For the text-containing cell, return its midpoint in (X, Y) coordinate format. 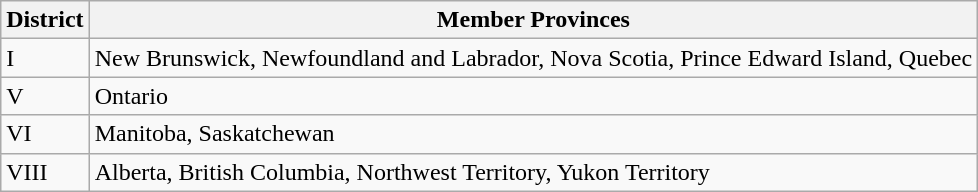
District (45, 20)
Member Provinces (534, 20)
Manitoba, Saskatchewan (534, 134)
Ontario (534, 96)
Alberta, British Columbia, Northwest Territory, Yukon Territory (534, 172)
V (45, 96)
VI (45, 134)
I (45, 58)
New Brunswick, Newfoundland and Labrador, Nova Scotia, Prince Edward Island, Quebec (534, 58)
VIII (45, 172)
